Locate the cell with the specified text and output its (X, Y) center coordinate. 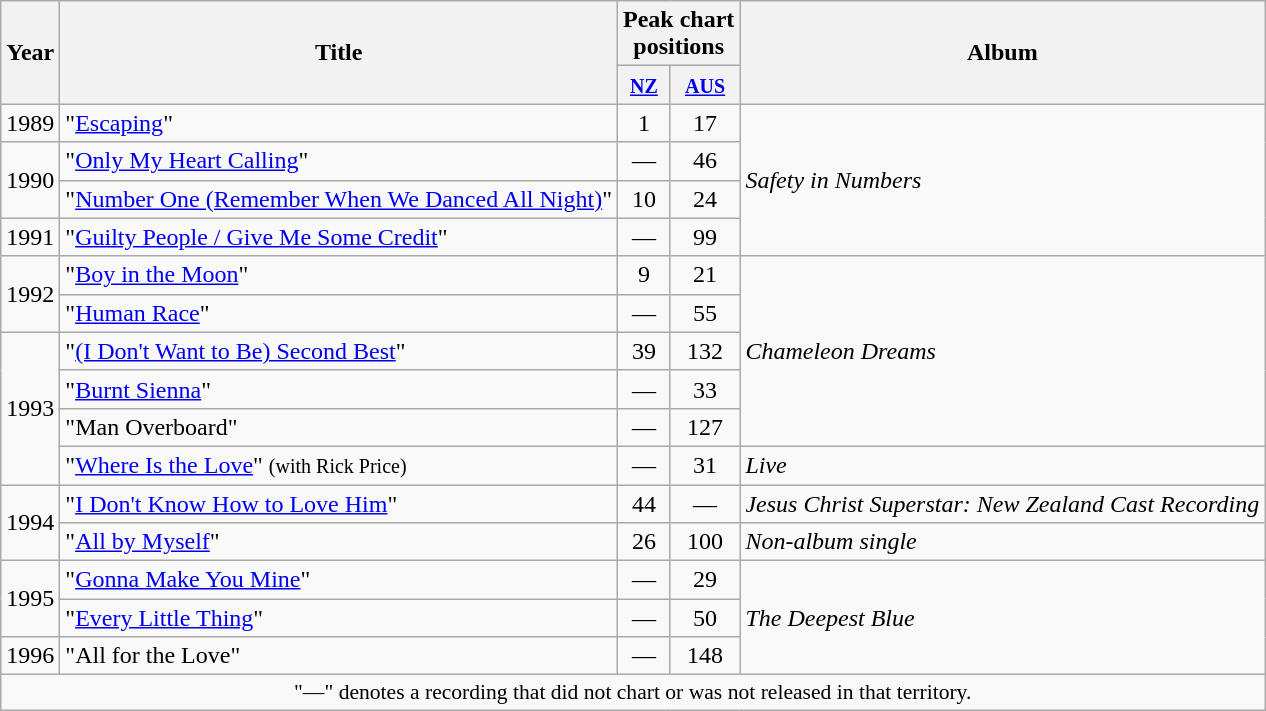
"Guilty People / Give Me Some Credit" (339, 237)
"Boy in the Moon" (339, 275)
"Number One (Remember When We Danced All Night)" (339, 199)
127 (705, 427)
1992 (30, 294)
17 (705, 123)
Title (339, 52)
21 (705, 275)
100 (705, 542)
"Escaping" (339, 123)
"All by Myself" (339, 542)
148 (705, 656)
1991 (30, 237)
"Only My Heart Calling" (339, 161)
33 (705, 389)
1995 (30, 599)
10 (644, 199)
Chameleon Dreams (1002, 351)
9 (644, 275)
46 (705, 161)
Non-album single (1002, 542)
50 (705, 618)
Jesus Christ Superstar: New Zealand Cast Recording (1002, 503)
"Gonna Make You Mine" (339, 580)
55 (705, 313)
26 (644, 542)
29 (705, 580)
Live (1002, 465)
"All for the Love" (339, 656)
Peak chartpositions (679, 34)
1990 (30, 180)
"I Don't Know How to Love Him" (339, 503)
"Man Overboard" (339, 427)
AUS (705, 85)
"—" denotes a recording that did not chart or was not released in that territory. (633, 693)
99 (705, 237)
"Where Is the Love" (with Rick Price) (339, 465)
39 (644, 351)
1 (644, 123)
"Every Little Thing" (339, 618)
1996 (30, 656)
NZ (644, 85)
24 (705, 199)
Album (1002, 52)
132 (705, 351)
Year (30, 52)
Safety in Numbers (1002, 180)
1989 (30, 123)
The Deepest Blue (1002, 618)
1993 (30, 408)
44 (644, 503)
"(I Don't Want to Be) Second Best" (339, 351)
31 (705, 465)
"Human Race" (339, 313)
1994 (30, 522)
"Burnt Sienna" (339, 389)
